Search for the cell housing the specified text and yield its [x, y] center coordinate. 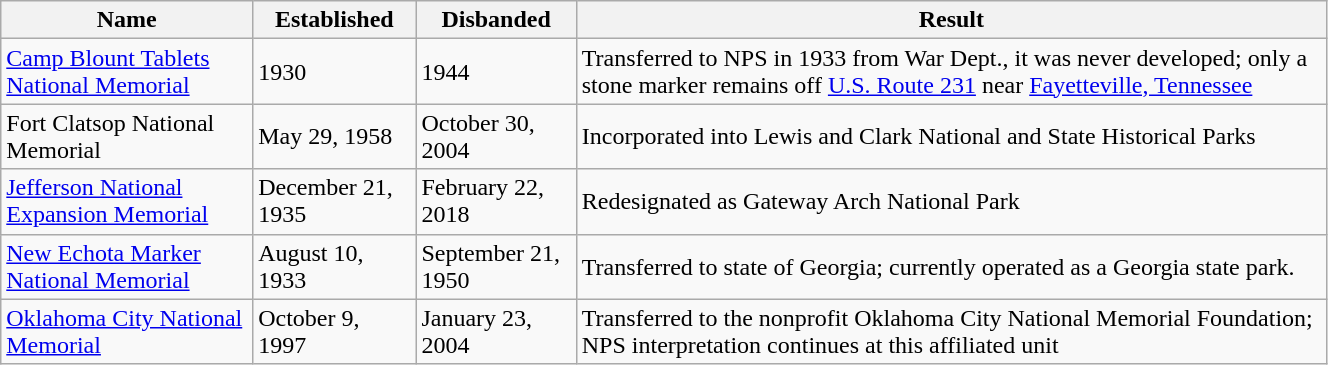
October 30, 2004 [496, 136]
Result [951, 20]
Fort Clatsop National Memorial [127, 136]
Redesignated as Gateway Arch National Park [951, 202]
Jefferson National Expansion Memorial [127, 202]
October 9, 1997 [334, 332]
New Echota Marker National Memorial [127, 266]
Established [334, 20]
Incorporated into Lewis and Clark National and State Historical Parks [951, 136]
1944 [496, 72]
May 29, 1958 [334, 136]
Name [127, 20]
Transferred to NPS in 1933 from War Dept., it was never developed; only a stone marker remains off U.S. Route 231 near Fayetteville, Tennessee [951, 72]
December 21, 1935 [334, 202]
January 23, 2004 [496, 332]
Oklahoma City National Memorial [127, 332]
September 21, 1950 [496, 266]
Disbanded [496, 20]
Transferred to the nonprofit Oklahoma City National Memorial Foundation; NPS interpretation continues at this affiliated unit [951, 332]
February 22, 2018 [496, 202]
August 10, 1933 [334, 266]
Transferred to state of Georgia; currently operated as a Georgia state park. [951, 266]
Camp Blount Tablets National Memorial [127, 72]
1930 [334, 72]
